For the text-containing cell, return its midpoint in [x, y] coordinate format. 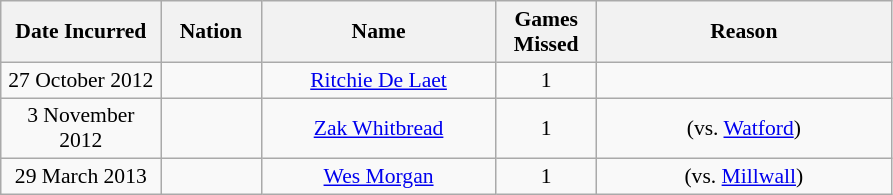
Nation [211, 32]
(vs. Watford) [744, 128]
Name [378, 32]
Ritchie De Laet [378, 80]
Date Incurred [81, 32]
Games Missed [546, 32]
27 October 2012 [81, 80]
3 November 2012 [81, 128]
29 March 2013 [81, 177]
(vs. Millwall) [744, 177]
Zak Whitbread [378, 128]
Wes Morgan [378, 177]
Reason [744, 32]
